Identify which cell holds the provided text, then report its (X, Y) central coordinate. 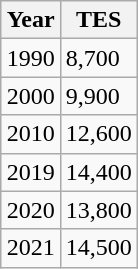
2020 (30, 210)
Year (30, 20)
12,600 (98, 134)
TES (98, 20)
2021 (30, 248)
13,800 (98, 210)
8,700 (98, 58)
9,900 (98, 96)
2010 (30, 134)
14,400 (98, 172)
1990 (30, 58)
2000 (30, 96)
14,500 (98, 248)
2019 (30, 172)
